Scan for the cell matching the given text and deliver its (x, y) coordinate at center. 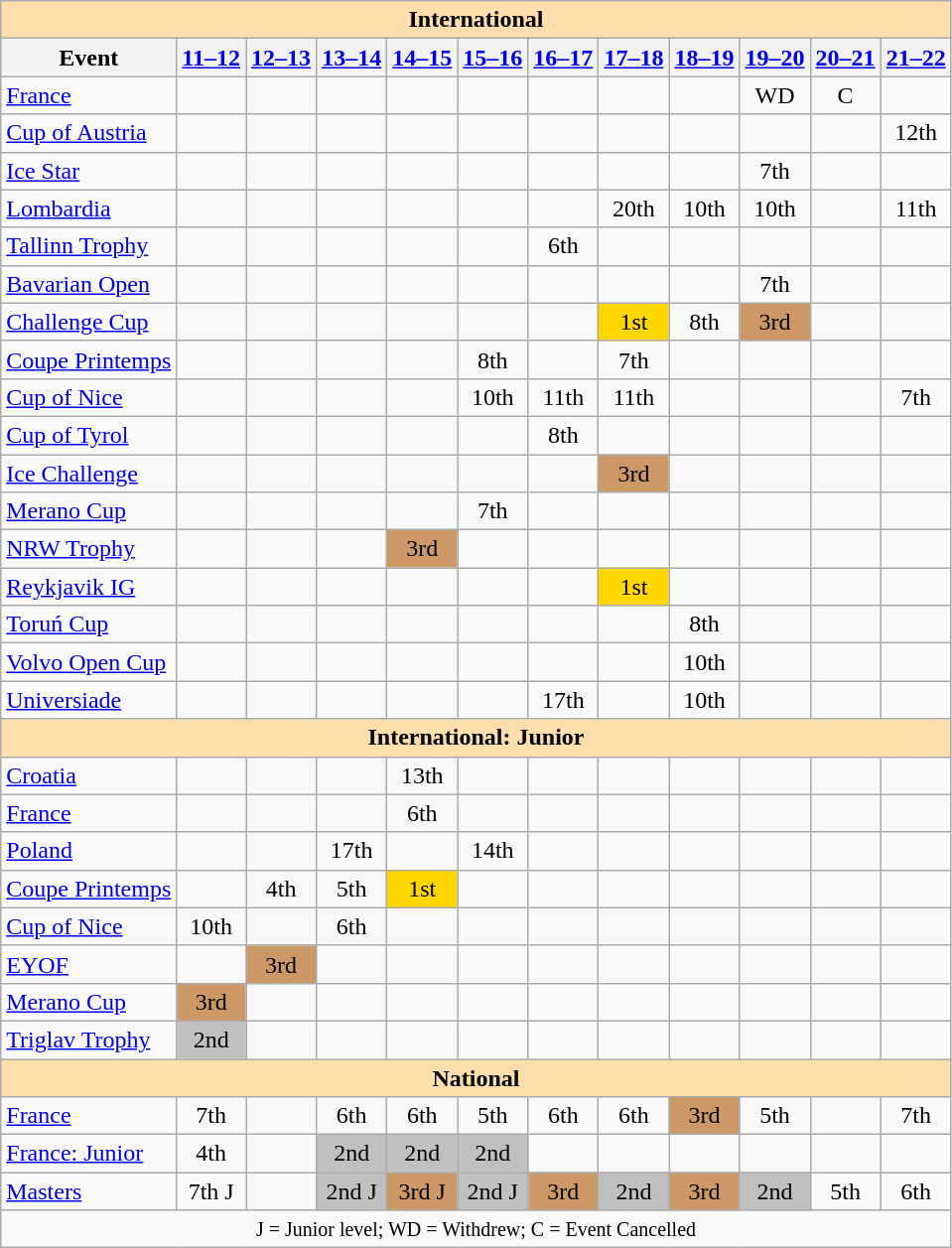
3rd J (423, 1191)
Challenge Cup (89, 322)
WD (774, 95)
12th (915, 133)
NRW Trophy (89, 549)
EYOF (89, 964)
Tallinn Trophy (89, 246)
Triglav Trophy (89, 1040)
International (476, 20)
Toruń Cup (89, 624)
Event (89, 58)
National (476, 1077)
Ice Challenge (89, 474)
C (846, 95)
Cup of Tyrol (89, 435)
15–16 (492, 58)
Reykjavik IG (89, 587)
19–20 (774, 58)
21–22 (915, 58)
France: Junior (89, 1154)
J = Junior level; WD = Withdrew; C = Event Cancelled (476, 1229)
20th (633, 208)
20–21 (846, 58)
13–14 (351, 58)
Bavarian Open (89, 284)
Masters (89, 1191)
14–15 (423, 58)
7th J (211, 1191)
14th (492, 851)
16–17 (564, 58)
17–18 (633, 58)
Volvo Open Cup (89, 662)
Cup of Austria (89, 133)
Universiade (89, 700)
18–19 (705, 58)
12–13 (282, 58)
International: Junior (476, 738)
Lombardia (89, 208)
Poland (89, 851)
Croatia (89, 775)
13th (423, 775)
Ice Star (89, 171)
11–12 (211, 58)
